Return the (x, y) coordinate for the center point of the cell that contains the specified text.  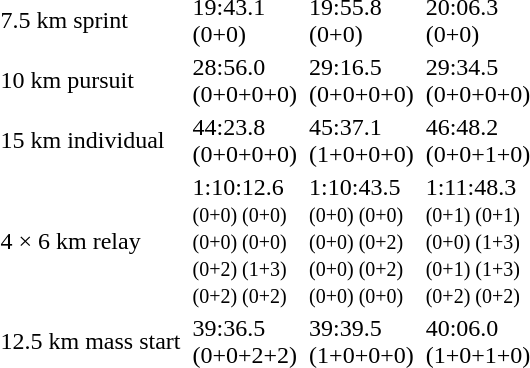
44:23.8(0+0+0+0) (245, 140)
28:56.0(0+0+0+0) (245, 80)
1:10:43.5(0+0) (0+0)(0+0) (0+2)(0+0) (0+2)(0+0) (0+0) (362, 241)
1:10:12.6(0+0) (0+0)(0+0) (0+0)(0+2) (1+3)(0+2) (0+2) (245, 241)
29:16.5(0+0+0+0) (362, 80)
45:37.1(1+0+0+0) (362, 140)
